Search for the cell housing the specified text and yield its [x, y] center coordinate. 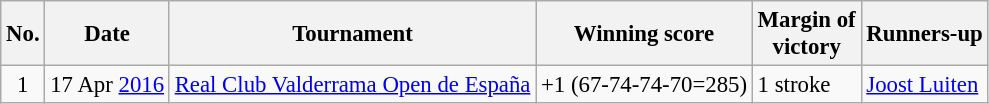
Winning score [644, 34]
1 stroke [806, 85]
Joost Luiten [924, 85]
No. [23, 34]
Runners-up [924, 34]
Tournament [352, 34]
17 Apr 2016 [107, 85]
+1 (67-74-74-70=285) [644, 85]
Real Club Valderrama Open de España [352, 85]
Margin ofvictory [806, 34]
Date [107, 34]
1 [23, 85]
